Output the (X, Y) coordinate of the center of the cell containing the given text.  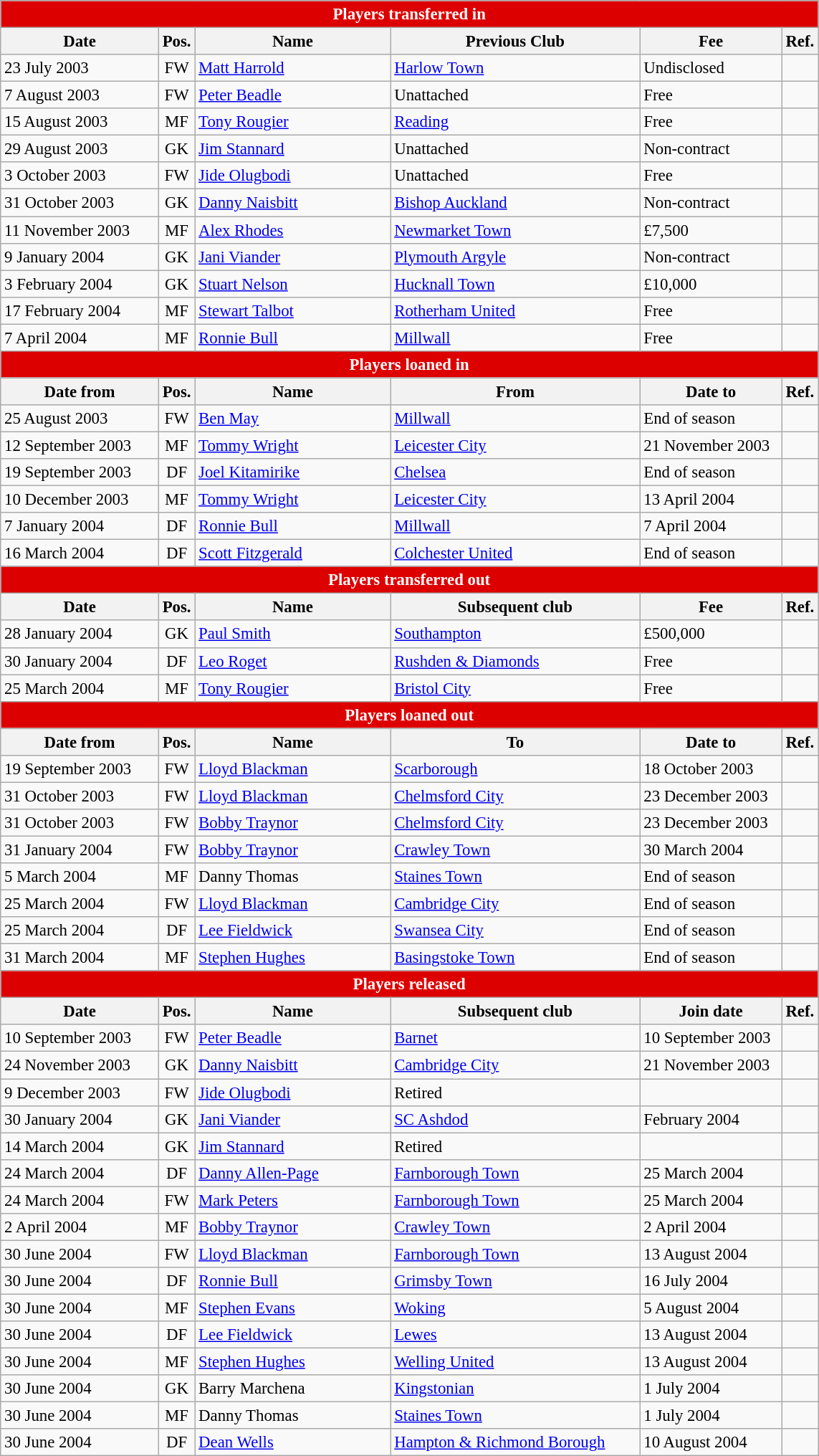
14 March 2004 (80, 1146)
31 March 2004 (80, 958)
3 October 2003 (80, 176)
Southampton (515, 634)
Swansea City (515, 931)
9 January 2004 (80, 257)
February 2004 (711, 1119)
18 October 2003 (711, 769)
Players transferred out (410, 580)
Stewart Talbot (292, 310)
Basingstoke Town (515, 958)
23 July 2003 (80, 68)
16 March 2004 (80, 553)
10 December 2003 (80, 500)
7 January 2004 (80, 526)
Hucknall Town (515, 284)
5 March 2004 (80, 877)
Reading (515, 122)
9 December 2003 (80, 1093)
Barry Marchena (292, 1389)
Woking (515, 1308)
Lewes (515, 1335)
Rotherham United (515, 310)
Players released (410, 984)
Join date (711, 1012)
Joel Kitamirike (292, 472)
13 April 2004 (711, 500)
Colchester United (515, 553)
Previous Club (515, 42)
Rushden & Diamonds (515, 661)
Danny Allen-Page (292, 1173)
Dean Wells (292, 1442)
Newmarket Town (515, 230)
Bishop Auckland (515, 203)
15 August 2003 (80, 122)
Grimsby Town (515, 1281)
5 August 2004 (711, 1308)
SC Ashdod (515, 1119)
30 March 2004 (711, 850)
Matt Harrold (292, 68)
Hampton & Richmond Borough (515, 1442)
Chelsea (515, 472)
25 August 2003 (80, 419)
Alex Rhodes (292, 230)
29 August 2003 (80, 149)
16 July 2004 (711, 1281)
To (515, 742)
£10,000 (711, 284)
Bristol City (515, 688)
Players transferred in (410, 14)
£500,000 (711, 634)
31 January 2004 (80, 850)
Stephen Evans (292, 1308)
Plymouth Argyle (515, 257)
12 September 2003 (80, 445)
Players loaned in (410, 365)
7 August 2003 (80, 95)
3 February 2004 (80, 284)
Harlow Town (515, 68)
Barnet (515, 1039)
24 November 2003 (80, 1065)
Undisclosed (711, 68)
Mark Peters (292, 1200)
From (515, 391)
Kingstonian (515, 1389)
Scott Fitzgerald (292, 553)
28 January 2004 (80, 634)
Paul Smith (292, 634)
10 August 2004 (711, 1442)
Leo Roget (292, 661)
Stuart Nelson (292, 284)
Scarborough (515, 769)
11 November 2003 (80, 230)
Welling United (515, 1362)
Players loaned out (410, 715)
17 February 2004 (80, 310)
£7,500 (711, 230)
Ben May (292, 419)
